Locate the cell with the specified text and output its [X, Y] center coordinate. 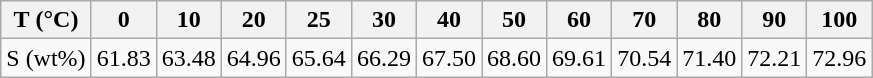
64.96 [254, 58]
61.83 [124, 58]
71.40 [710, 58]
40 [448, 20]
70.54 [644, 58]
30 [384, 20]
67.50 [448, 58]
20 [254, 20]
S (wt%) [46, 58]
0 [124, 20]
68.60 [514, 58]
72.96 [840, 58]
66.29 [384, 58]
60 [580, 20]
70 [644, 20]
100 [840, 20]
90 [774, 20]
63.48 [188, 58]
25 [318, 20]
65.64 [318, 58]
10 [188, 20]
69.61 [580, 58]
50 [514, 20]
80 [710, 20]
Т (°C) [46, 20]
72.21 [774, 58]
